Detect which cell encompasses the target text, then output its [X, Y] center coordinate. 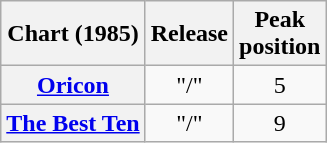
The Best Ten [73, 123]
5 [280, 85]
Chart (1985) [73, 34]
Oricon [73, 85]
Peakposition [280, 34]
Release [189, 34]
9 [280, 123]
